Return the [X, Y] coordinate for the center point of the cell that contains the specified text.  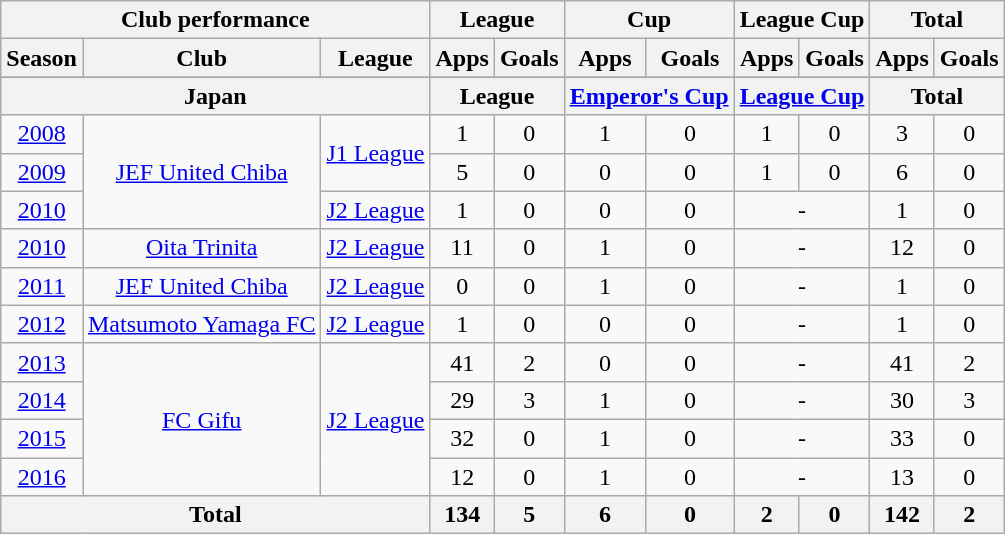
Club performance [216, 20]
Oita Trinita [201, 248]
2012 [42, 324]
2016 [42, 477]
2011 [42, 286]
Cup [649, 20]
11 [462, 248]
Japan [216, 96]
32 [462, 438]
13 [902, 477]
2008 [42, 134]
2013 [42, 362]
30 [902, 400]
134 [462, 515]
33 [902, 438]
2015 [42, 438]
142 [902, 515]
2009 [42, 172]
29 [462, 400]
2014 [42, 400]
Season [42, 58]
Emperor's Cup [649, 96]
J1 League [376, 153]
Matsumoto Yamaga FC [201, 324]
Club [201, 58]
FC Gifu [201, 419]
